Find where the given text appears and provide that cell's center as [x, y] coordinate. 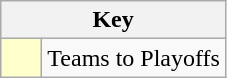
Teams to Playoffs [134, 58]
Key [114, 20]
